Return (X, Y) of the center of cell containing provided text 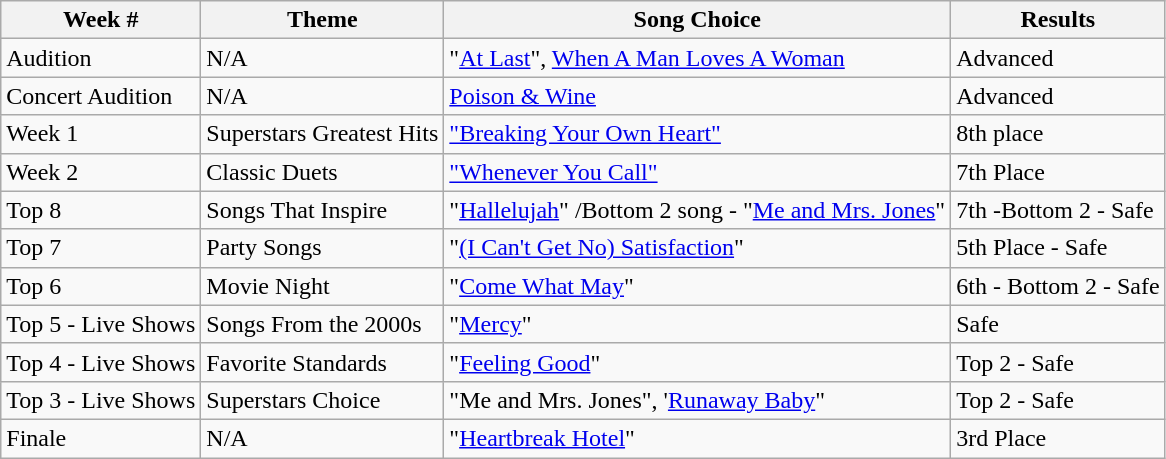
"Me and Mrs. Jones", 'Runaway Baby" (698, 400)
Poison & Wine (698, 96)
Favorite Standards (322, 362)
Audition (101, 58)
"Mercy" (698, 324)
Theme (322, 20)
Superstars Greatest Hits (322, 134)
Top 3 - Live Shows (101, 400)
6th - Bottom 2 - Safe (1058, 286)
Top 4 - Live Shows (101, 362)
3rd Place (1058, 438)
Superstars Choice (322, 400)
Movie Night (322, 286)
Songs That Inspire (322, 210)
Songs From the 2000s (322, 324)
Classic Duets (322, 172)
Concert Audition (101, 96)
Safe (1058, 324)
"Heartbreak Hotel" (698, 438)
Week # (101, 20)
Results (1058, 20)
"Whenever You Call" (698, 172)
"(I Can't Get No) Satisfaction" (698, 248)
"Feeling Good" (698, 362)
"Hallelujah" /Bottom 2 song - "Me and Mrs. Jones" (698, 210)
Week 2 (101, 172)
8th place (1058, 134)
Party Songs (322, 248)
5th Place - Safe (1058, 248)
Top 8 (101, 210)
7th Place (1058, 172)
"At Last", When A Man Loves A Woman (698, 58)
"Breaking Your Own Heart" (698, 134)
Week 1 (101, 134)
7th -Bottom 2 - Safe (1058, 210)
Top 5 - Live Shows (101, 324)
Top 6 (101, 286)
Song Choice (698, 20)
Top 7 (101, 248)
"Come What May" (698, 286)
Finale (101, 438)
